Detect which cell encompasses the target text, then output its (X, Y) center coordinate. 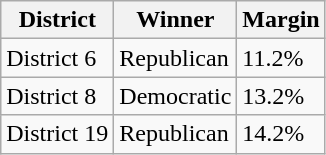
13.2% (281, 96)
District 8 (58, 96)
District (58, 20)
11.2% (281, 58)
District 6 (58, 58)
Winner (176, 20)
Democratic (176, 96)
14.2% (281, 134)
District 19 (58, 134)
Margin (281, 20)
